Search for the cell housing the specified text and yield its [x, y] center coordinate. 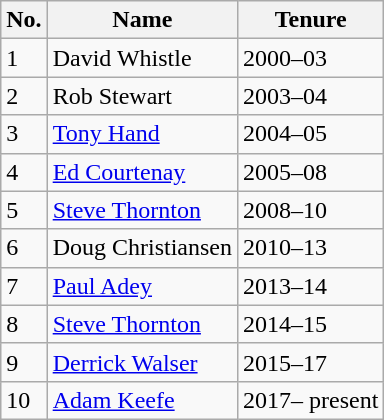
Derrick Walser [142, 362]
Rob Stewart [142, 96]
No. [24, 20]
2000–03 [311, 58]
2008–10 [311, 210]
Ed Courtenay [142, 172]
2013–14 [311, 286]
Tenure [311, 20]
Paul Adey [142, 286]
Doug Christiansen [142, 248]
7 [24, 286]
Name [142, 20]
9 [24, 362]
3 [24, 134]
2004–05 [311, 134]
2005–08 [311, 172]
4 [24, 172]
Adam Keefe [142, 400]
6 [24, 248]
10 [24, 400]
2014–15 [311, 324]
5 [24, 210]
1 [24, 58]
2015–17 [311, 362]
2 [24, 96]
Tony Hand [142, 134]
David Whistle [142, 58]
2003–04 [311, 96]
2010–13 [311, 248]
8 [24, 324]
2017– present [311, 400]
